Identify which cell holds the provided text, then report its (x, y) central coordinate. 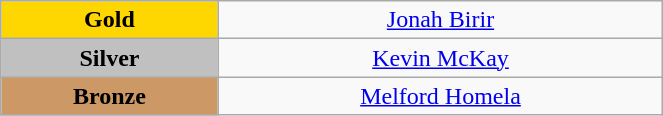
Gold (110, 20)
Bronze (110, 96)
Melford Homela (440, 96)
Kevin McKay (440, 58)
Silver (110, 58)
Jonah Birir (440, 20)
